For the text-containing cell, return its midpoint in (X, Y) coordinate format. 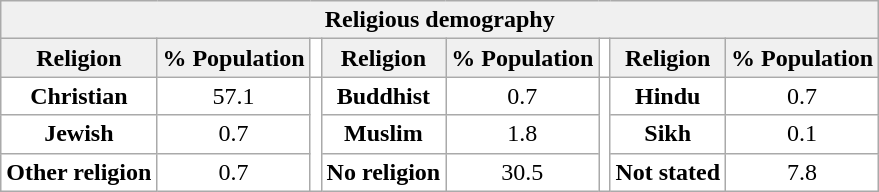
57.1 (234, 96)
Not stated (668, 172)
0.1 (802, 134)
7.8 (802, 172)
30.5 (522, 172)
Muslim (384, 134)
Hindu (668, 96)
Buddhist (384, 96)
No religion (384, 172)
Sikh (668, 134)
Religious demography (440, 20)
Other religion (79, 172)
Jewish (79, 134)
1.8 (522, 134)
Christian (79, 96)
